Pinpoint the cell where the given text exists, returning its [x, y] midpoint coordinate. 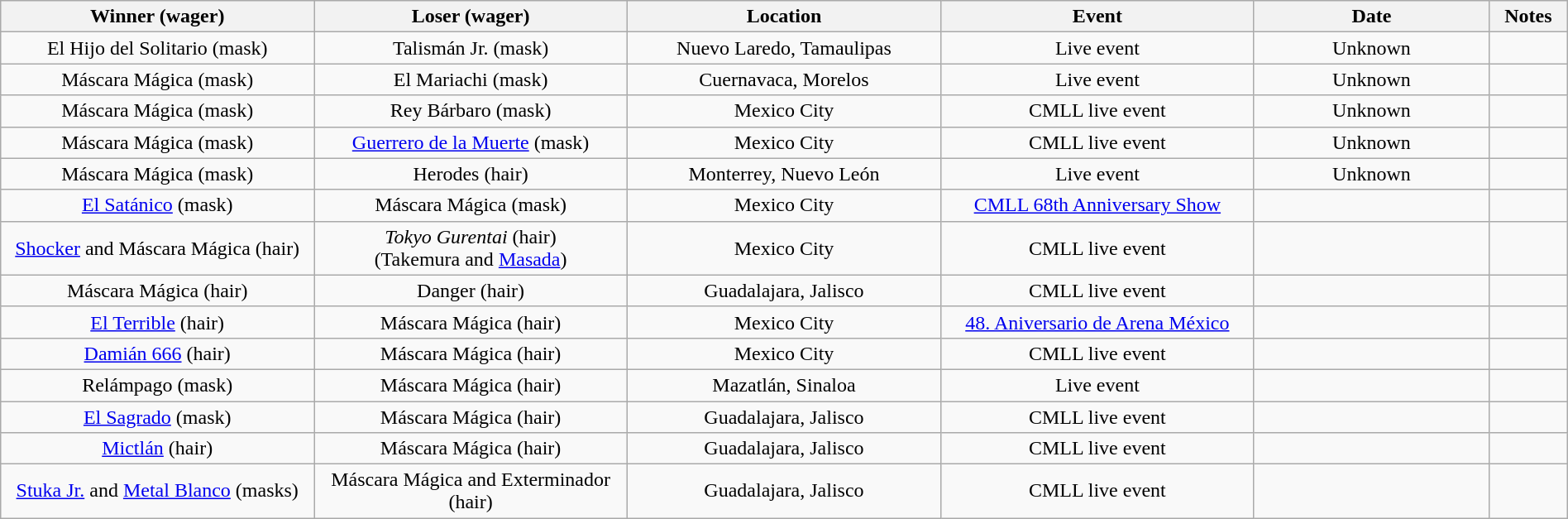
El Terrible (hair) [157, 322]
Talismán Jr. (mask) [471, 48]
Tokyo Gurentai (hair)(Takemura and Masada) [471, 248]
CMLL 68th Anniversary Show [1097, 205]
Shocker and Máscara Mágica (hair) [157, 248]
El Satánico (mask) [157, 205]
Nuevo Laredo, Tamaulipas [784, 48]
Location [784, 17]
Mictlán (hair) [157, 449]
Mazatlán, Sinaloa [784, 385]
Date [1371, 17]
Guerrero de la Muerte (mask) [471, 142]
El Sagrado (mask) [157, 416]
48. Aniversario de Arena México [1097, 322]
El Hijo del Solitario (mask) [157, 48]
Notes [1528, 17]
Danger (hair) [471, 291]
Monterrey, Nuevo León [784, 174]
Máscara Mágica and Exterminador (hair) [471, 492]
Loser (wager) [471, 17]
Relámpago (mask) [157, 385]
Stuka Jr. and Metal Blanco (masks) [157, 492]
Event [1097, 17]
Rey Bárbaro (mask) [471, 111]
Cuernavaca, Morelos [784, 79]
El Mariachi (mask) [471, 79]
Winner (wager) [157, 17]
Herodes (hair) [471, 174]
Damián 666 (hair) [157, 353]
